Search for the cell housing the specified text and yield its [x, y] center coordinate. 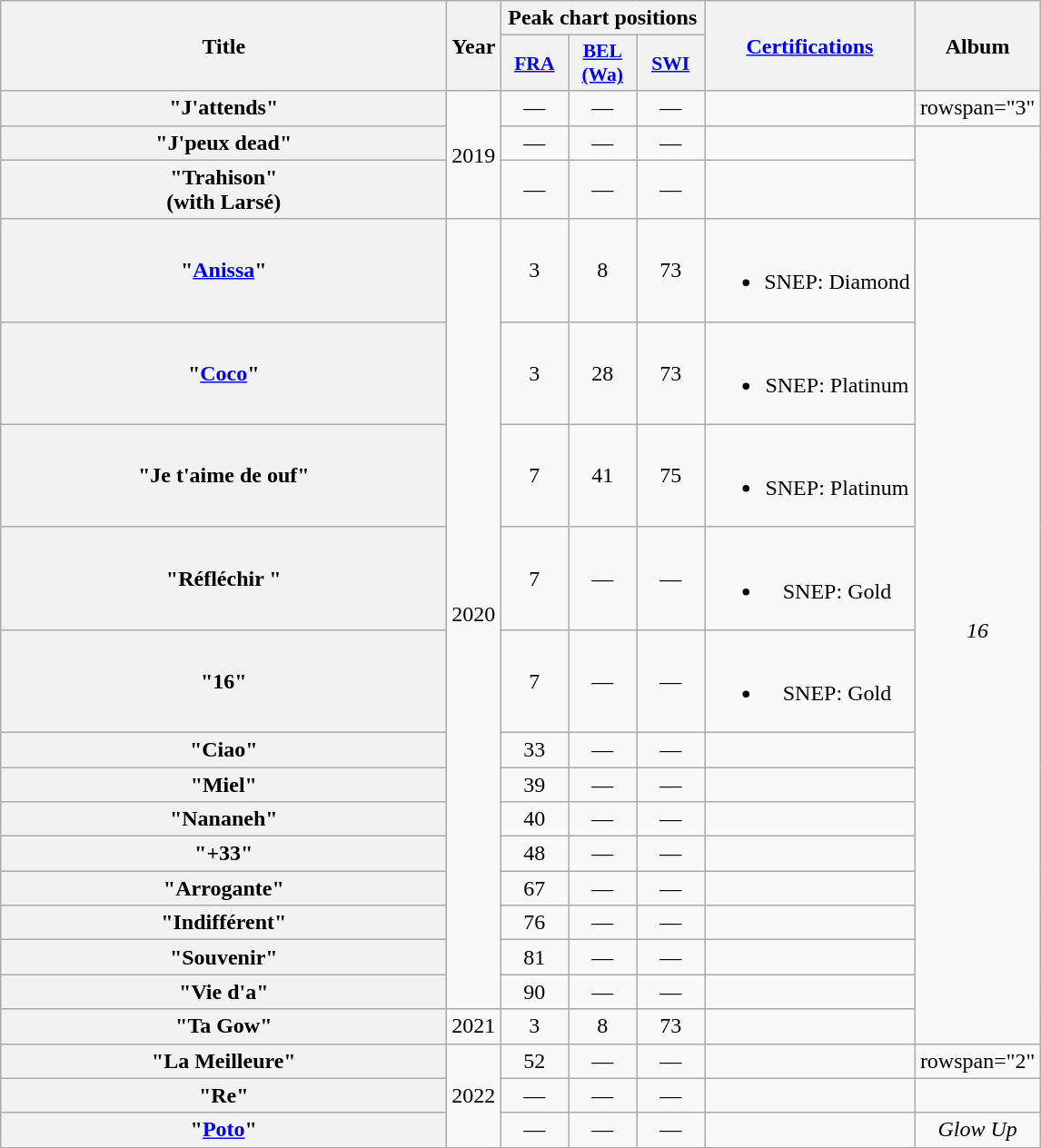
"J'attends" [223, 108]
"Anissa" [223, 271]
"16" [223, 681]
"Ta Gow" [223, 1026]
75 [670, 476]
"La Meilleure" [223, 1061]
2021 [474, 1026]
2019 [474, 154]
SWI [670, 64]
2020 [474, 614]
Glow Up [977, 1130]
"Miel" [223, 784]
81 [534, 957]
SNEP: Diamond [810, 271]
Certifications [810, 45]
"Je t'aime de ouf" [223, 476]
"Vie d'a" [223, 992]
28 [603, 372]
"J'peux dead" [223, 143]
"+33" [223, 854]
48 [534, 854]
"Coco" [223, 372]
90 [534, 992]
BEL(Wa) [603, 64]
41 [603, 476]
Album [977, 45]
Title [223, 45]
"Poto" [223, 1130]
52 [534, 1061]
"Trahison"(with Larsé) [223, 189]
67 [534, 888]
rowspan="3" [977, 108]
"Souvenir" [223, 957]
16 [977, 631]
33 [534, 749]
"Ciao" [223, 749]
rowspan="2" [977, 1061]
40 [534, 819]
39 [534, 784]
"Réfléchir " [223, 578]
FRA [534, 64]
Year [474, 45]
"Arrogante" [223, 888]
"Indifférent" [223, 923]
76 [534, 923]
2022 [474, 1095]
Peak chart positions [603, 18]
"Re" [223, 1095]
"Nananeh" [223, 819]
